Detect which cell encompasses the target text, then output its [x, y] center coordinate. 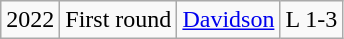
Davidson [228, 20]
First round [118, 20]
L 1-3 [312, 20]
2022 [30, 20]
